For the text-containing cell, return its midpoint in [x, y] coordinate format. 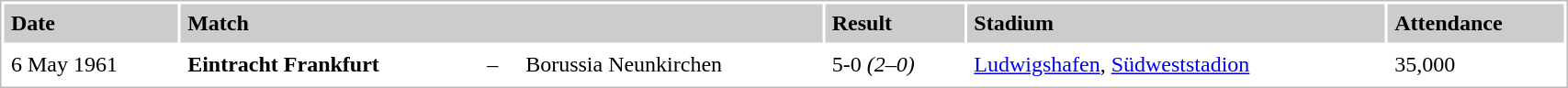
Attendance [1475, 23]
Ludwigshafen, Südweststadion [1176, 65]
Date [90, 23]
– [498, 65]
Stadium [1176, 23]
Result [895, 23]
Match [502, 23]
Borussia Neunkirchen [671, 65]
Eintracht Frankfurt [329, 65]
5-0 (2–0) [895, 65]
35,000 [1475, 65]
6 May 1961 [90, 65]
